For the text-containing cell, return its midpoint in (X, Y) coordinate format. 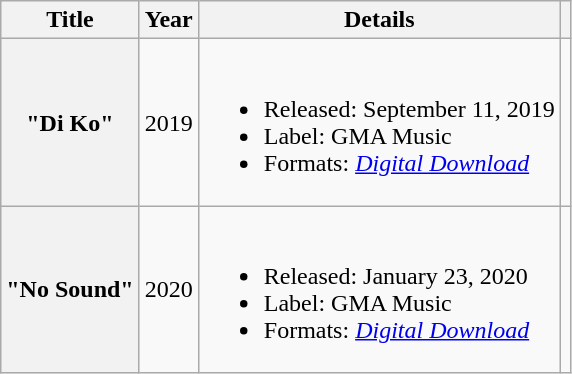
2020 (168, 290)
"Di Ko" (70, 122)
"No Sound" (70, 290)
Year (168, 20)
Title (70, 20)
2019 (168, 122)
Details (379, 20)
Released: January 23, 2020Label: GMA MusicFormats: Digital Download (379, 290)
Released: September 11, 2019Label: GMA MusicFormats: Digital Download (379, 122)
